Identify which cell holds the provided text, then report its (x, y) central coordinate. 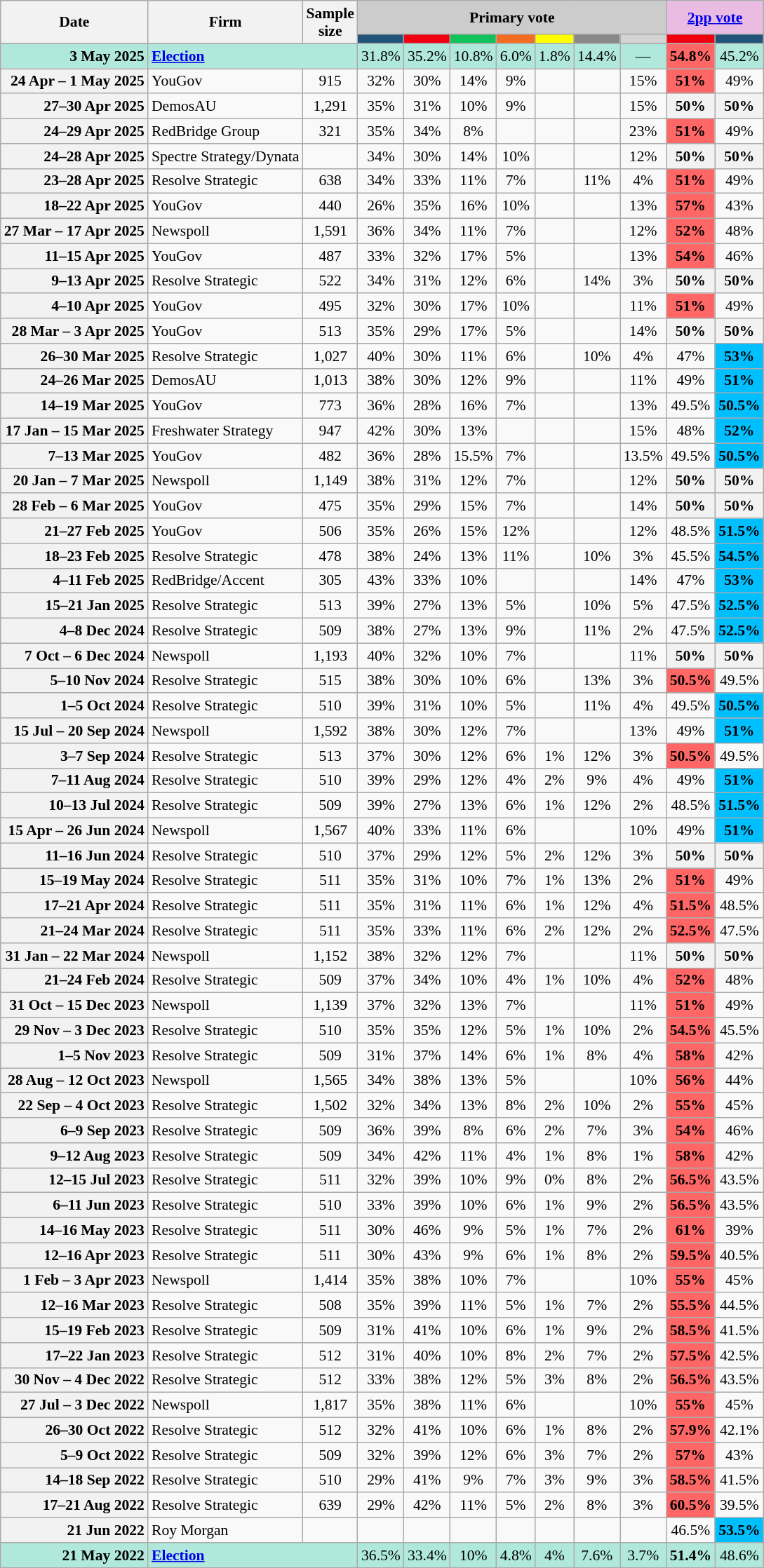
27 Jul – 3 Dec 2022 (74, 1405)
4–10 Apr 2025 (74, 306)
14.4% (597, 56)
14–18 Sep 2022 (74, 1480)
23% (643, 131)
12–16 Mar 2023 (74, 1306)
21–24 Feb 2024 (74, 980)
1,502 (330, 1106)
13.5% (643, 456)
14–16 May 2023 (74, 1231)
7–13 Mar 2025 (74, 456)
3.7% (643, 1555)
487 (330, 256)
42.1% (739, 1431)
21–24 Mar 2024 (74, 931)
28 Aug – 12 Oct 2023 (74, 1081)
27–30 Apr 2025 (74, 107)
21–27 Feb 2025 (74, 531)
26–30 Oct 2022 (74, 1431)
1,291 (330, 107)
1,027 (330, 356)
15–19 Feb 2023 (74, 1330)
17–21 Aug 2022 (74, 1506)
7–11 Aug 2024 (74, 780)
1.8% (554, 56)
1,817 (330, 1405)
53.5% (739, 1530)
48.6% (739, 1555)
28 Feb – 6 Mar 2025 (74, 506)
35.2% (427, 56)
18–22 Apr 2025 (74, 206)
11–16 Jun 2024 (74, 856)
14–19 Mar 2025 (74, 406)
24–28 Apr 2025 (74, 156)
915 (330, 81)
1,152 (330, 956)
— (643, 56)
1,139 (330, 1006)
51.4% (690, 1555)
1,013 (330, 381)
42.5% (739, 1356)
22 Sep – 4 Oct 2023 (74, 1106)
321 (330, 131)
Spectre Strategy/Dynata (226, 156)
44.5% (739, 1306)
60.5% (690, 1506)
17–22 Jan 2023 (74, 1356)
RedBridge Group (226, 131)
6–11 Jun 2023 (74, 1205)
1,591 (330, 231)
1–5 Nov 2023 (74, 1055)
57.5% (690, 1356)
10–13 Jul 2024 (74, 806)
20 Jan – 7 Mar 2025 (74, 481)
6.0% (516, 56)
15 Jul – 20 Sep 2024 (74, 731)
17 Jan – 15 Mar 2025 (74, 431)
55.5% (690, 1306)
29 Nov – 3 Dec 2023 (74, 1031)
54.8% (690, 56)
1,592 (330, 731)
1–5 Oct 2024 (74, 706)
39.5% (739, 1506)
6–9 Sep 2023 (74, 1130)
1,149 (330, 481)
Date (74, 22)
59.5% (690, 1255)
12–16 Apr 2023 (74, 1255)
1 Feb – 3 Apr 2023 (74, 1280)
28 Mar – 3 Apr 2025 (74, 331)
61% (690, 1231)
Samplesize (330, 22)
31.8% (381, 56)
305 (330, 581)
495 (330, 306)
15–19 May 2024 (74, 881)
Primary vote (512, 18)
9–12 Aug 2023 (74, 1156)
24–26 Mar 2025 (74, 381)
44% (739, 1081)
506 (330, 531)
24–29 Apr 2025 (74, 131)
638 (330, 181)
46.5% (690, 1530)
9–13 Apr 2025 (74, 281)
31 Oct – 15 Dec 2023 (74, 1006)
508 (330, 1306)
4–11 Feb 2025 (74, 581)
31 Jan – 22 Mar 2024 (74, 956)
23–28 Apr 2025 (74, 181)
24 Apr – 1 May 2025 (74, 81)
1,565 (330, 1081)
440 (330, 206)
5–10 Nov 2024 (74, 681)
4–8 Dec 2024 (74, 631)
21 May 2022 (74, 1555)
RedBridge/Accent (226, 581)
21 Jun 2022 (74, 1530)
639 (330, 1506)
0% (554, 1180)
4.8% (516, 1555)
26–30 Mar 2025 (74, 356)
7 Oct – 6 Dec 2024 (74, 656)
2pp vote (716, 18)
30 Nov – 4 Dec 2022 (74, 1380)
15.5% (474, 456)
5–9 Oct 2022 (74, 1455)
475 (330, 506)
40.5% (739, 1255)
522 (330, 281)
Freshwater Strategy (226, 431)
1,414 (330, 1280)
947 (330, 431)
3 May 2025 (74, 56)
33.4% (427, 1555)
56% (690, 1081)
27 Mar – 17 Apr 2025 (74, 231)
15 Apr – 26 Jun 2024 (74, 831)
3–7 Sep 2024 (74, 756)
45.2% (739, 56)
478 (330, 556)
24% (427, 556)
18–23 Feb 2025 (74, 556)
12–15 Jul 2023 (74, 1180)
773 (330, 406)
1,567 (330, 831)
7.6% (597, 1555)
36.5% (381, 1555)
57.9% (690, 1431)
11–15 Apr 2025 (74, 256)
Roy Morgan (226, 1530)
10.8% (474, 56)
15–21 Jan 2025 (74, 606)
482 (330, 456)
17–21 Apr 2024 (74, 906)
Firm (226, 22)
515 (330, 681)
1,193 (330, 656)
